Pinpoint the cell where the given text exists, returning its [X, Y] midpoint coordinate. 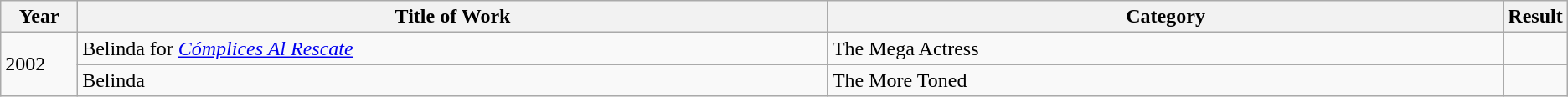
Belinda for Cómplices Al Rescate [453, 48]
Year [39, 17]
The More Toned [1165, 80]
Category [1165, 17]
The Mega Actress [1165, 48]
Belinda [453, 80]
Title of Work [453, 17]
Result [1535, 17]
2002 [39, 64]
